Determine the (x, y) coordinate at the center of the cell enclosing the given text.  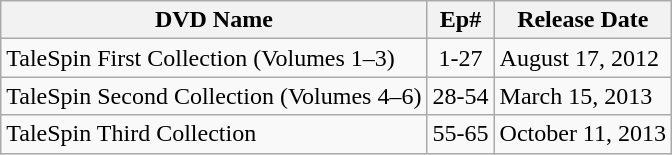
TaleSpin First Collection (Volumes 1–3) (214, 58)
TaleSpin Second Collection (Volumes 4–6) (214, 96)
55-65 (460, 134)
October 11, 2013 (582, 134)
1-27 (460, 58)
DVD Name (214, 20)
March 15, 2013 (582, 96)
TaleSpin Third Collection (214, 134)
Release Date (582, 20)
28-54 (460, 96)
Ep# (460, 20)
August 17, 2012 (582, 58)
